Find where the given text appears and provide that cell's center as (x, y) coordinate. 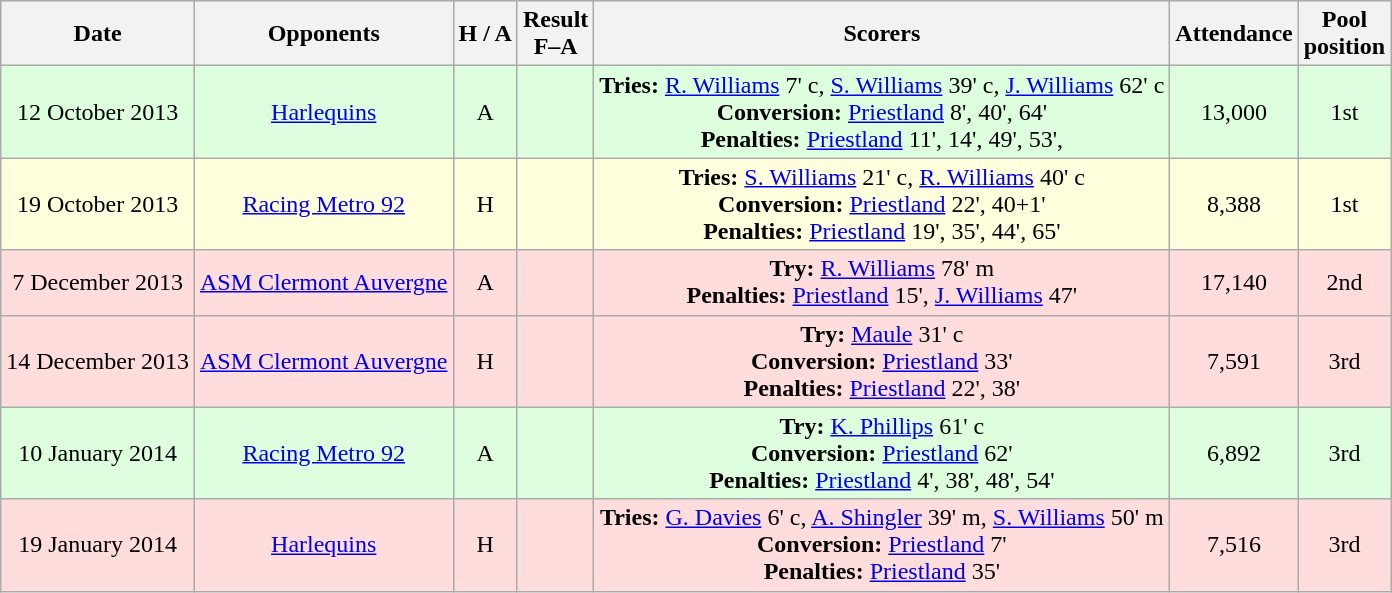
7,591 (1234, 361)
Date (98, 34)
12 October 2013 (98, 112)
Attendance (1234, 34)
13,000 (1234, 112)
19 January 2014 (98, 545)
ResultF–A (555, 34)
19 October 2013 (98, 204)
10 January 2014 (98, 453)
7 December 2013 (98, 282)
Opponents (324, 34)
Try: R. Williams 78' mPenalties: Priestland 15', J. Williams 47' (882, 282)
Poolposition (1344, 34)
8,388 (1234, 204)
2nd (1344, 282)
17,140 (1234, 282)
7,516 (1234, 545)
Scorers (882, 34)
14 December 2013 (98, 361)
Tries: S. Williams 21' c, R. Williams 40' cConversion: Priestland 22', 40+1'Penalties: Priestland 19', 35', 44', 65' (882, 204)
Tries: G. Davies 6' c, A. Shingler 39' m, S. Williams 50' mConversion: Priestland 7'Penalties: Priestland 35' (882, 545)
H / A (485, 34)
Tries: R. Williams 7' c, S. Williams 39' c, J. Williams 62' cConversion: Priestland 8', 40', 64'Penalties: Priestland 11', 14', 49', 53', (882, 112)
6,892 (1234, 453)
Try: Maule 31' cConversion: Priestland 33'Penalties: Priestland 22', 38' (882, 361)
Try: K. Phillips 61' cConversion: Priestland 62'Penalties: Priestland 4', 38', 48', 54' (882, 453)
